Locate the cell with the specified text and output its (x, y) center coordinate. 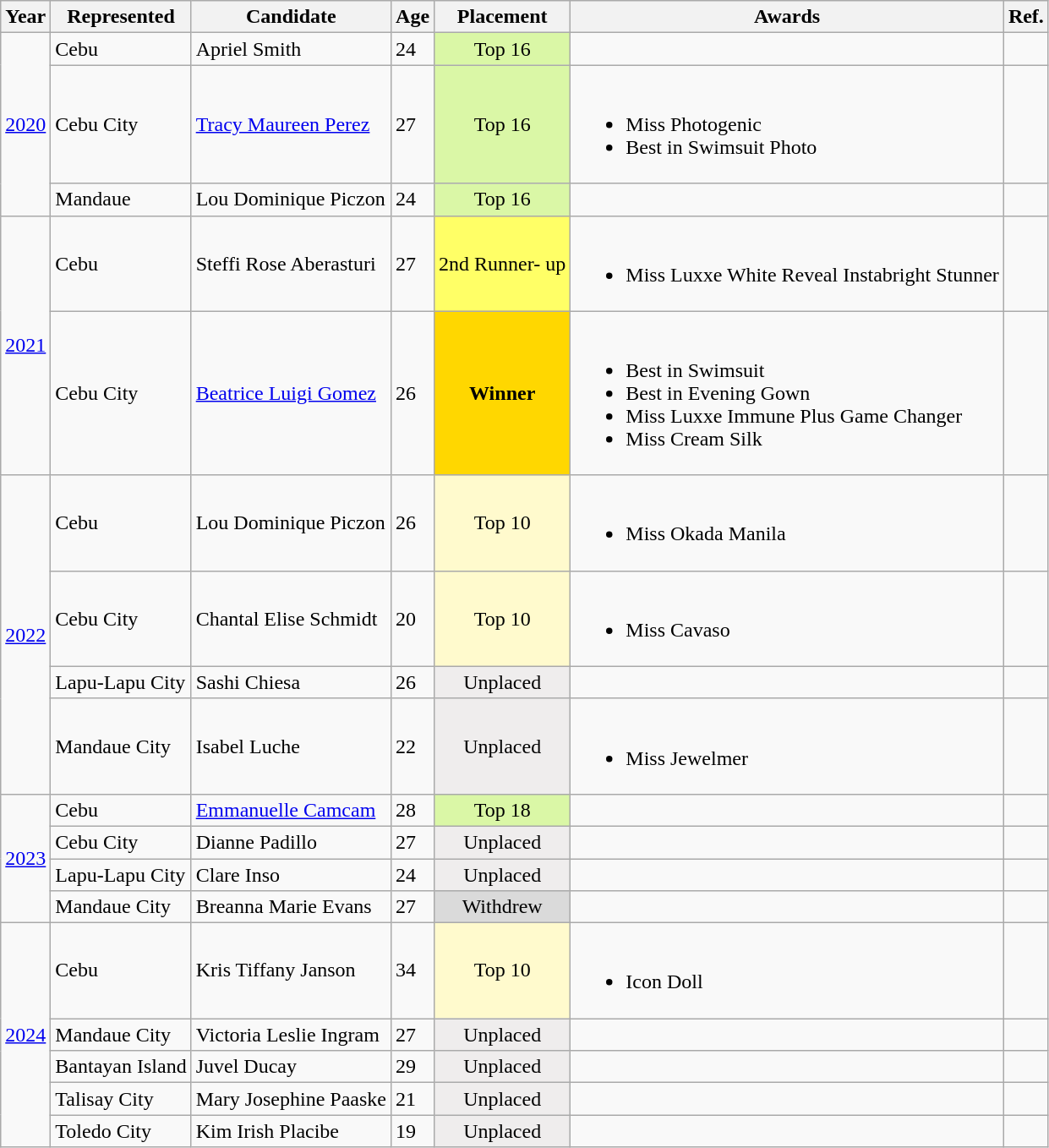
Miss Okada Manila (788, 522)
Bantayan Island (121, 1067)
28 (412, 810)
Awards (788, 17)
2020 (25, 124)
20 (412, 619)
Tracy Maureen Perez (291, 124)
2023 (25, 858)
Age (412, 17)
Winner (502, 393)
Beatrice Luigi Gomez (291, 393)
Isabel Luche (291, 746)
Withdrew (502, 907)
2024 (25, 1035)
Apriel Smith (291, 49)
Toledo City (121, 1131)
21 (412, 1099)
Kris Tiffany Janson (291, 970)
Year (25, 17)
Mandaue (121, 200)
22 (412, 746)
Ref. (1026, 17)
Dianne Padillo (291, 842)
2021 (25, 345)
Juvel Ducay (291, 1067)
Chantal Elise Schmidt (291, 619)
Emmanuelle Camcam (291, 810)
Breanna Marie Evans (291, 907)
19 (412, 1131)
Mary Josephine Paaske (291, 1099)
2022 (25, 634)
Placement (502, 17)
Icon Doll (788, 970)
Kim Irish Placibe (291, 1131)
Candidate (291, 17)
34 (412, 970)
Clare Inso (291, 875)
Miss Luxxe White Reveal Instabright Stunner (788, 264)
29 (412, 1067)
Represented (121, 17)
Miss Jewelmer (788, 746)
Talisay City (121, 1099)
Steffi Rose Aberasturi (291, 264)
Sashi Chiesa (291, 682)
Miss Cavaso (788, 619)
Best in SwimsuitBest in Evening GownMiss Luxxe Immune Plus Game ChangerMiss Cream Silk (788, 393)
Miss PhotogenicBest in Swimsuit Photo (788, 124)
2nd Runner- up (502, 264)
Victoria Leslie Ingram (291, 1035)
Top 18 (502, 810)
